Capture the cell that displays the provided text and extract its (X, Y) central coordinate. 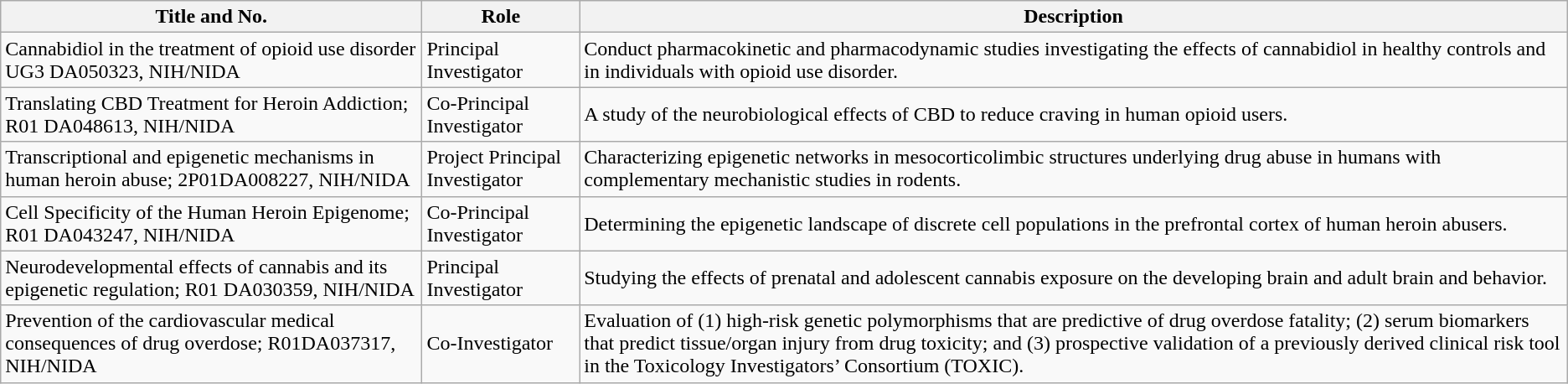
A study of the neurobiological effects of CBD to reduce craving in human opioid users. (1074, 114)
Co-Investigator (501, 344)
Cannabidiol in the treatment of opioid use disorder UG3 DA050323, NIH/NIDA (211, 60)
Title and No. (211, 17)
Cell Specificity of the Human Heroin Epigenome; R01 DA043247, NIH/NIDA (211, 223)
Transcriptional and epigenetic mechanisms in human heroin abuse; 2P01DA008227, NIH/NIDA (211, 169)
Role (501, 17)
Translating CBD Treatment for Heroin Addiction; R01 DA048613, NIH/NIDA (211, 114)
Description (1074, 17)
Characterizing epigenetic networks in mesocorticolimbic structures underlying drug abuse in humans with complementary mechanistic studies in rodents. (1074, 169)
Determining the epigenetic landscape of discrete cell populations in the prefrontal cortex of human heroin abusers. (1074, 223)
Neurodevelopmental effects of cannabis and its epigenetic regulation; R01 DA030359, NIH/NIDA (211, 278)
Studying the effects of prenatal and adolescent cannabis exposure on the developing brain and adult brain and behavior. (1074, 278)
Prevention of the cardiovascular medical consequences of drug overdose; R01DA037317, NIH/NIDA (211, 344)
Project Principal Investigator (501, 169)
